Scan for the cell matching the given text and deliver its (x, y) coordinate at center. 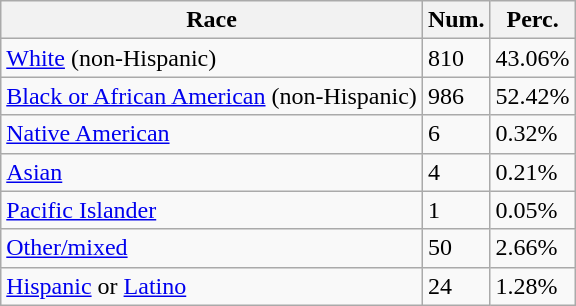
Perc. (532, 20)
Asian (212, 172)
0.32% (532, 134)
6 (456, 134)
0.05% (532, 210)
Black or African American (non-Hispanic) (212, 96)
1.28% (532, 286)
Hispanic or Latino (212, 286)
Num. (456, 20)
24 (456, 286)
1 (456, 210)
810 (456, 58)
0.21% (532, 172)
2.66% (532, 248)
52.42% (532, 96)
4 (456, 172)
986 (456, 96)
43.06% (532, 58)
White (non-Hispanic) (212, 58)
Native American (212, 134)
50 (456, 248)
Race (212, 20)
Pacific Islander (212, 210)
Other/mixed (212, 248)
